Detect which cell encompasses the target text, then output its [X, Y] center coordinate. 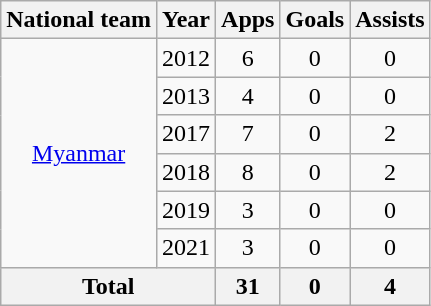
2018 [186, 172]
2013 [186, 96]
2021 [186, 248]
Year [186, 20]
2017 [186, 134]
6 [248, 58]
2012 [186, 58]
2019 [186, 210]
Myanmar [79, 153]
Total [108, 286]
National team [79, 20]
Assists [390, 20]
31 [248, 286]
Goals [315, 20]
8 [248, 172]
7 [248, 134]
Apps [248, 20]
